Identify which cell holds the provided text, then report its [X, Y] central coordinate. 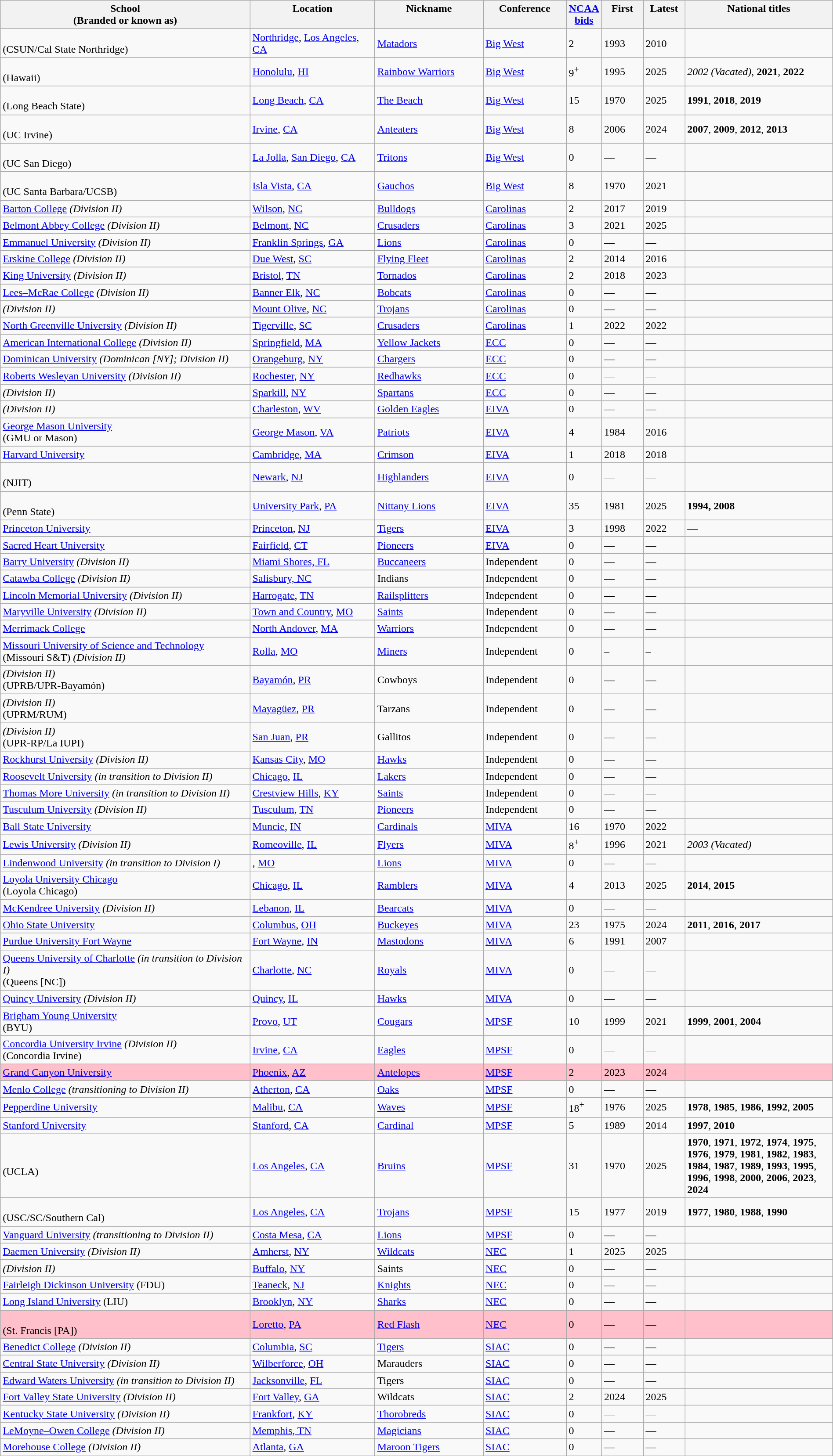
Buccaneers [429, 562]
2003 (Vacated) [759, 845]
2011, 2016, 2017 [759, 925]
Provo, UT [312, 1021]
Tarzans [429, 709]
NCAAbids [584, 15]
Belmont, NC [312, 225]
Miami Shores, FL [312, 562]
Queens University of Charlotte (in transition to Division I)(Queens [NC]) [125, 970]
Gallitos [429, 737]
Barry University (Division II) [125, 562]
Columbus, OH [312, 925]
Oaks [429, 1089]
Loretto, PA [312, 1324]
Waves [429, 1107]
Thorobreds [429, 1414]
1981 [622, 506]
Roberts Wesleyan University (Division II) [125, 376]
Teaneck, NJ [312, 1285]
Fort Valley, GA [312, 1397]
Anteaters [429, 129]
Isla Vista, CA [312, 186]
2002 (Vacated), 2021, 2022 [759, 72]
Amherst, NY [312, 1251]
Merrimack College [125, 629]
Newark, NJ [312, 477]
Daemen University (Division II) [125, 1251]
1991 [622, 941]
1989 [622, 1125]
Tusculum, TN [312, 810]
North Andover, MA [312, 629]
Orangeburg, NY [312, 359]
Barton College (Division II) [125, 209]
Golden Eagles [429, 409]
Location [312, 15]
Atlanta, GA [312, 1447]
(USC/SC/Southern Cal) [125, 1212]
(St. Francis [PA]) [125, 1324]
Royals [429, 970]
Brigham Young University(BYU) [125, 1021]
(NJIT) [125, 477]
Wilson, NC [312, 209]
Stanford University [125, 1125]
Long Beach, CA [312, 100]
Belmont Abbey College (Division II) [125, 225]
George Mason, VA [312, 432]
1970, 1971, 1972, 1974, 1975, 1976, 1979, 1981, 1982, 1983, 1984, 1987, 1989, 1993, 1995, 1996, 1998, 2000, 2006, 2023, 2024 [759, 1166]
Edward Waters University (in transition to Division II) [125, 1380]
Mayagüez, PR [312, 709]
Lebanon, IL [312, 908]
Rainbow Warriors [429, 72]
16 [584, 826]
1995 [622, 72]
Cowboys [429, 680]
Romeoville, IL [312, 845]
Nickname [429, 15]
(Hawaii) [125, 72]
Kansas City, MO [312, 760]
Tornados [429, 275]
1999 [622, 1021]
Princeton, NJ [312, 528]
Purdue University Fort Wayne [125, 941]
(UC San Diego) [125, 157]
Fairfield, CT [312, 545]
Bayamón, PR [312, 680]
Maroon Tigers [429, 1447]
, MO [312, 863]
Red Flash [429, 1324]
Sharks [429, 1301]
First [622, 15]
(Division II)(UPR-RP/La IUPI) [125, 737]
Spartans [429, 393]
9+ [584, 72]
(Long Beach State) [125, 100]
Lees–McRae College (Division II) [125, 292]
Atherton, CA [312, 1089]
Benedict College (Division II) [125, 1347]
18+ [584, 1107]
1977 [622, 1212]
Northridge, Los Angeles, CA [312, 43]
Jacksonville, FL [312, 1380]
(CSUN/Cal State Northridge) [125, 43]
Phoenix, AZ [312, 1072]
Franklin Springs, GA [312, 242]
Latest [664, 15]
George Mason University(GMU or Mason) [125, 432]
1975 [622, 925]
Bobcats [429, 292]
Dominican University (Dominican [NY]; Division II) [125, 359]
1977, 1980, 1988, 1990 [759, 1212]
1993 [622, 43]
Concordia University Irvine (Division II)(Concordia Irvine) [125, 1049]
Morehouse College (Division II) [125, 1447]
Lewis University (Division II) [125, 845]
Crestview Hills, KY [312, 793]
The Beach [429, 100]
(Division II)(UPRM/RUM) [125, 709]
Antelopes [429, 1072]
Springfield, MA [312, 342]
Emmanuel University (Division II) [125, 242]
Ball State University [125, 826]
Lakers [429, 776]
Salisbury, NC [312, 578]
23 [584, 925]
Indians [429, 578]
La Jolla, San Diego, CA [312, 157]
Miners [429, 652]
LeMoyne–Owen College (Division II) [125, 1431]
(Penn State) [125, 506]
2007, 2009, 2012, 2013 [759, 129]
Missouri University of Science and Technology (Missouri S&T) (Division II) [125, 652]
(UCLA) [125, 1166]
Honolulu, HI [312, 72]
Nittany Lions [429, 506]
Fairleigh Dickinson University (FDU) [125, 1285]
2017 [622, 209]
2007 [664, 941]
8+ [584, 845]
Erskine College (Division II) [125, 259]
1999, 2001, 2004 [759, 1021]
Cardinals [429, 826]
10 [584, 1021]
Yellow Jackets [429, 342]
Railsplitters [429, 595]
Long Island University (LIU) [125, 1301]
(Division II)(UPRB/UPR-Bayamón) [125, 680]
Magicians [429, 1431]
1997, 2010 [759, 1125]
Cardinal [429, 1125]
Buffalo, NY [312, 1268]
San Juan, PR [312, 737]
Due West, SC [312, 259]
Town and Country, MO [312, 612]
Menlo College (transitioning to Division II) [125, 1089]
Rockhurst University (Division II) [125, 760]
Banner Elk, NC [312, 292]
Grand Canyon University [125, 1072]
Tusculum University (Division II) [125, 810]
Bristol, TN [312, 275]
(UC Santa Barbara/UCSB) [125, 186]
Kentucky State University (Division II) [125, 1414]
Lincoln Memorial University (Division II) [125, 595]
American International College (Division II) [125, 342]
Gauchos [429, 186]
Charleston, WV [312, 409]
Warriors [429, 629]
(UC Irvine) [125, 129]
Columbia, SC [312, 1347]
Thomas More University (in transition to Division II) [125, 793]
Stanford, CA [312, 1125]
Fort Valley State University (Division II) [125, 1397]
Crimson [429, 454]
Pepperdine University [125, 1107]
Wilberforce, OH [312, 1364]
Sacred Heart University [125, 545]
2006 [622, 129]
Sparkill, NY [312, 393]
Fort Wayne, IN [312, 941]
Vanguard University (transitioning to Division II) [125, 1235]
1996 [622, 845]
School(Branded or known as) [125, 15]
Patriots [429, 432]
Quincy, IL [312, 998]
Harrogate, TN [312, 595]
University Park, PA [312, 506]
Bruins [429, 1166]
Brooklyn, NY [312, 1301]
Matadors [429, 43]
Highlanders [429, 477]
Buckeyes [429, 925]
Flying Fleet [429, 259]
Loyola University Chicago(Loyola Chicago) [125, 885]
Knights [429, 1285]
Eagles [429, 1049]
2013 [622, 885]
2010 [664, 43]
Lindenwood University (in transition to Division I) [125, 863]
National titles [759, 15]
1991, 2018, 2019 [759, 100]
31 [584, 1166]
Cougars [429, 1021]
Memphis, TN [312, 1431]
1998 [622, 528]
Roosevelt University (in transition to Division II) [125, 776]
Costa Mesa, CA [312, 1235]
Cambridge, MA [312, 454]
Mount Olive, NC [312, 309]
1994, 2008 [759, 506]
Redhawks [429, 376]
McKendree University (Division II) [125, 908]
Bulldogs [429, 209]
1976 [622, 1107]
Maryville University (Division II) [125, 612]
King University (Division II) [125, 275]
Charlotte, NC [312, 970]
Tigerville, SC [312, 326]
Conference [525, 15]
Marauders [429, 1364]
1978, 1985, 1986, 1992, 2005 [759, 1107]
Flyers [429, 845]
2014, 2015 [759, 885]
1984 [622, 432]
Harvard University [125, 454]
Chargers [429, 359]
Rolla, MO [312, 652]
Quincy University (Division II) [125, 998]
Ramblers [429, 885]
5 [584, 1125]
Tritons [429, 157]
Ohio State University [125, 925]
Malibu, CA [312, 1107]
Central State University (Division II) [125, 1364]
North Greenville University (Division II) [125, 326]
Mastodons [429, 941]
Frankfort, KY [312, 1414]
6 [584, 941]
Rochester, NY [312, 376]
35 [584, 506]
Bearcats [429, 908]
Catawba College (Division II) [125, 578]
Princeton University [125, 528]
Muncie, IN [312, 826]
